Provide the [x, y] coordinate of the cell's center where the given text is located.  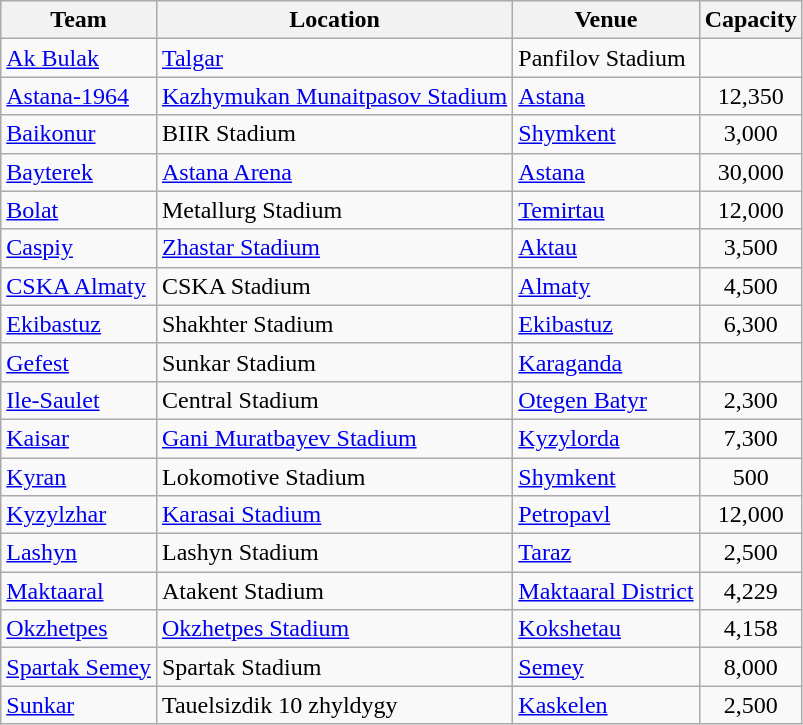
Kyzylorda [606, 438]
Sunkar Stadium [334, 362]
Kyran [79, 477]
Lashyn [79, 553]
Team [79, 20]
Petropavl [606, 515]
Spartak Semey [79, 667]
Okzhetpes Stadium [334, 629]
7,300 [750, 438]
Taraz [606, 553]
6,300 [750, 324]
8,000 [750, 667]
Central Stadium [334, 400]
Tauelsizdik 10 zhyldygy [334, 705]
Okzhetpes [79, 629]
Kyzylzhar [79, 515]
2,300 [750, 400]
Kaisar [79, 438]
4,500 [750, 286]
Semey [606, 667]
BIIR Stadium [334, 134]
Bolat [79, 210]
Gani Muratbayev Stadium [334, 438]
4,158 [750, 629]
Ak Bulak [79, 58]
4,229 [750, 591]
Sunkar [79, 705]
CSKA Almaty [79, 286]
Shakhter Stadium [334, 324]
Metallurg Stadium [334, 210]
Maktaaral [79, 591]
Kokshetau [606, 629]
CSKA Stadium [334, 286]
Maktaaral District [606, 591]
Bayterek [79, 172]
30,000 [750, 172]
Kaskelen [606, 705]
Temirtau [606, 210]
Almaty [606, 286]
Otegen Batyr [606, 400]
Capacity [750, 20]
3,500 [750, 248]
Lashyn Stadium [334, 553]
Zhastar Stadium [334, 248]
Location [334, 20]
Caspiy [79, 248]
Panfilov Stadium [606, 58]
Astana Arena [334, 172]
Astana-1964 [79, 96]
Karasai Stadium [334, 515]
Kazhymukan Munaitpasov Stadium [334, 96]
Gefest [79, 362]
500 [750, 477]
Venue [606, 20]
Lokomotive Stadium [334, 477]
3,000 [750, 134]
Spartak Stadium [334, 667]
Karaganda [606, 362]
Talgar [334, 58]
Aktau [606, 248]
12,350 [750, 96]
Baikonur [79, 134]
Ile-Saulet [79, 400]
Atakent Stadium [334, 591]
